Output the (x, y) coordinate of the center of the cell containing the given text.  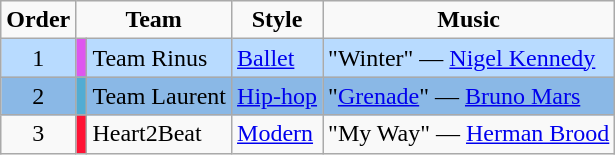
"My Way" — Herman Brood (469, 134)
Style (278, 20)
"Grenade" — Bruno Mars (469, 96)
Ballet (278, 58)
Heart2Beat (160, 134)
Modern (278, 134)
1 (38, 58)
Hip-hop (278, 96)
3 (38, 134)
Team Laurent (160, 96)
"Winter" — Nigel Kennedy (469, 58)
2 (38, 96)
Team Rinus (160, 58)
Music (469, 20)
Team (154, 20)
Order (38, 20)
